Find where the given text appears and provide that cell's center as (x, y) coordinate. 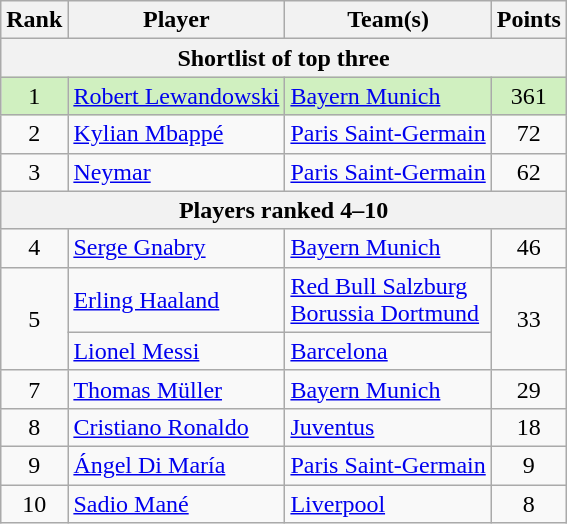
72 (528, 134)
Juventus (388, 427)
5 (34, 318)
Ángel Di María (176, 465)
Cristiano Ronaldo (176, 427)
Red Bull Salzburg Borussia Dortmund (388, 300)
33 (528, 318)
Erling Haaland (176, 300)
10 (34, 503)
Shortlist of top three (284, 58)
Sadio Mané (176, 503)
62 (528, 172)
4 (34, 248)
2 (34, 134)
46 (528, 248)
18 (528, 427)
Kylian Mbappé (176, 134)
361 (528, 96)
7 (34, 389)
Lionel Messi (176, 351)
Barcelona (388, 351)
Robert Lewandowski (176, 96)
Serge Gnabry (176, 248)
Player (176, 20)
1 (34, 96)
29 (528, 389)
Liverpool (388, 503)
Rank (34, 20)
3 (34, 172)
Points (528, 20)
Team(s) (388, 20)
Neymar (176, 172)
Thomas Müller (176, 389)
Players ranked 4–10 (284, 210)
